Pinpoint the cell where the given text exists, returning its (x, y) midpoint coordinate. 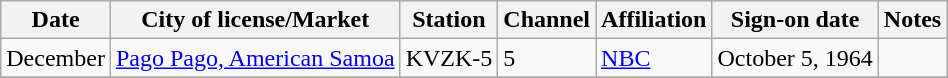
NBC (654, 58)
Pago Pago, American Samoa (255, 58)
KVZK-5 (449, 58)
Channel (547, 20)
October 5, 1964 (795, 58)
City of license/Market (255, 20)
Affiliation (654, 20)
December (56, 58)
5 (547, 58)
Sign-on date (795, 20)
Notes (912, 20)
Date (56, 20)
Station (449, 20)
